Extract the (x, y) coordinate from the center of the cell holding the provided text.  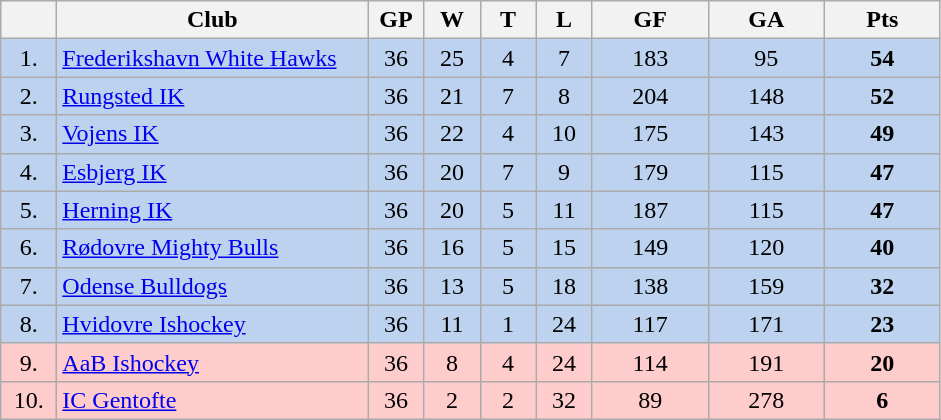
GA (766, 20)
204 (650, 96)
95 (766, 58)
Rungsted IK (212, 96)
10 (564, 134)
175 (650, 134)
148 (766, 96)
15 (564, 248)
Herning IK (212, 210)
AaB Ishockey (212, 362)
187 (650, 210)
171 (766, 324)
Club (212, 20)
52 (882, 96)
IC Gentofte (212, 400)
179 (650, 172)
117 (650, 324)
Odense Bulldogs (212, 286)
9. (29, 362)
Frederikshavn White Hawks (212, 58)
278 (766, 400)
GF (650, 20)
40 (882, 248)
13 (452, 286)
159 (766, 286)
120 (766, 248)
3. (29, 134)
143 (766, 134)
Pts (882, 20)
49 (882, 134)
23 (882, 324)
1 (508, 324)
7. (29, 286)
T (508, 20)
6 (882, 400)
89 (650, 400)
18 (564, 286)
Esbjerg IK (212, 172)
Rødovre Mighty Bulls (212, 248)
6. (29, 248)
54 (882, 58)
138 (650, 286)
191 (766, 362)
114 (650, 362)
5. (29, 210)
Hvidovre Ishockey (212, 324)
2. (29, 96)
8. (29, 324)
4. (29, 172)
Vojens IK (212, 134)
149 (650, 248)
GP (396, 20)
10. (29, 400)
1. (29, 58)
9 (564, 172)
22 (452, 134)
183 (650, 58)
W (452, 20)
16 (452, 248)
21 (452, 96)
L (564, 20)
25 (452, 58)
